Find where the given text appears and provide that cell's center as (x, y) coordinate. 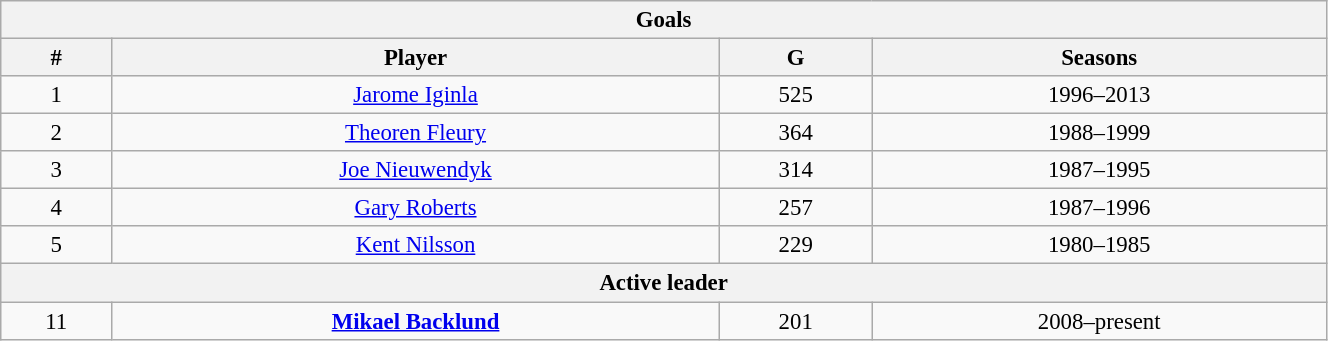
314 (796, 170)
364 (796, 133)
Player (416, 58)
Seasons (1099, 58)
2 (56, 133)
11 (56, 321)
1 (56, 95)
Mikael Backlund (416, 321)
5 (56, 245)
Joe Nieuwendyk (416, 170)
1996–2013 (1099, 95)
Kent Nilsson (416, 245)
Jarome Iginla (416, 95)
Goals (664, 20)
Active leader (664, 283)
1987–1995 (1099, 170)
3 (56, 170)
1988–1999 (1099, 133)
201 (796, 321)
525 (796, 95)
1980–1985 (1099, 245)
229 (796, 245)
2008–present (1099, 321)
Gary Roberts (416, 208)
4 (56, 208)
1987–1996 (1099, 208)
G (796, 58)
257 (796, 208)
Theoren Fleury (416, 133)
# (56, 58)
